Scan for the cell matching the given text and deliver its (X, Y) coordinate at center. 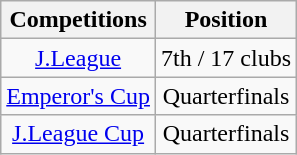
J.League (78, 58)
J.League Cup (78, 134)
Competitions (78, 20)
Emperor's Cup (78, 96)
Position (226, 20)
7th / 17 clubs (226, 58)
